From the cell containing the given text, extract its center point as (X, Y) coordinate. 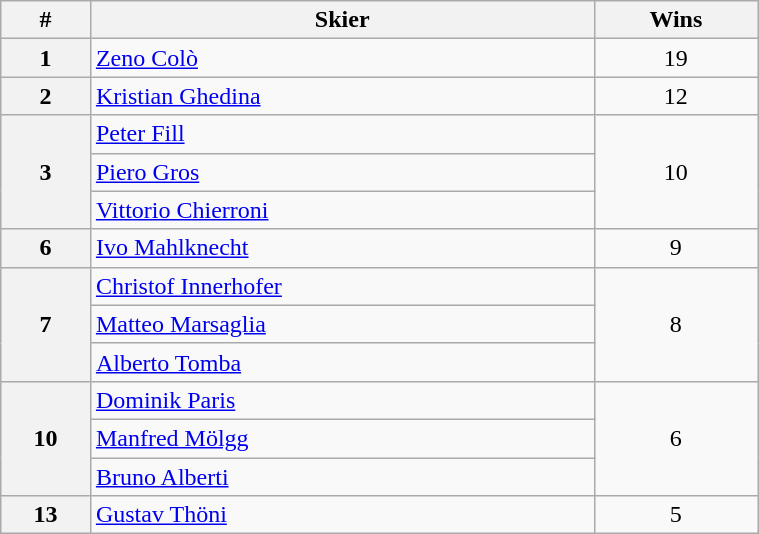
Kristian Ghedina (342, 96)
2 (46, 96)
7 (46, 324)
Zeno Colò (342, 58)
Bruno Alberti (342, 477)
8 (676, 324)
Ivo Mahlknecht (342, 248)
Christof Innerhofer (342, 286)
Matteo Marsaglia (342, 324)
19 (676, 58)
Manfred Mölgg (342, 438)
Piero Gros (342, 172)
3 (46, 172)
12 (676, 96)
9 (676, 248)
5 (676, 515)
Vittorio Chierroni (342, 210)
1 (46, 58)
Skier (342, 20)
Gustav Thöni (342, 515)
13 (46, 515)
Peter Fill (342, 134)
Dominik Paris (342, 400)
Wins (676, 20)
Alberto Tomba (342, 362)
# (46, 20)
